Output the (x, y) coordinate of the center of the cell containing the given text.  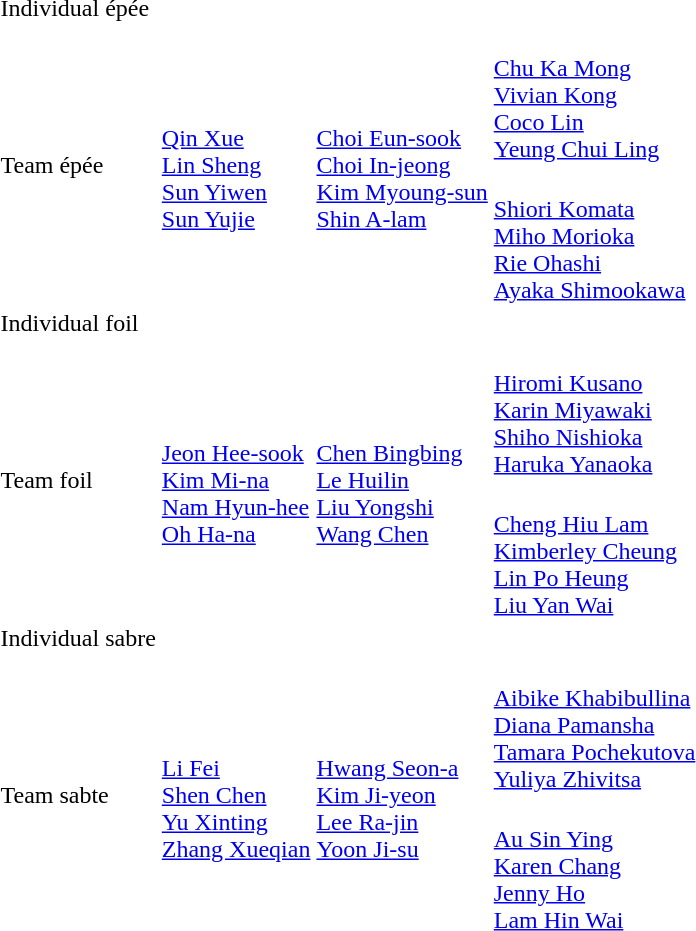
Choi Eun-sookChoi In-jeongKim Myoung-sunShin A-lam (402, 166)
Chen BingbingLe HuilinLiu YongshiWang Chen (402, 480)
Jeon Hee-sookKim Mi-naNam Hyun-heeOh Ha-na (236, 480)
Qin XueLin ShengSun YiwenSun Yujie (236, 166)
